Determine the [x, y] coordinate at the center of the cell enclosing the given text.  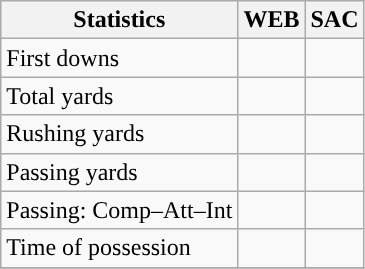
WEB [272, 20]
Time of possession [120, 248]
Total yards [120, 96]
Passing: Comp–Att–Int [120, 210]
Rushing yards [120, 134]
Statistics [120, 20]
Passing yards [120, 172]
SAC [334, 20]
First downs [120, 58]
